Return the (X, Y) coordinate for the center point of the cell that contains the specified text.  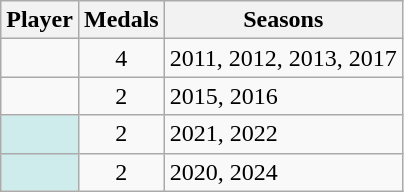
2015, 2016 (283, 96)
4 (121, 58)
2020, 2024 (283, 172)
2011, 2012, 2013, 2017 (283, 58)
Medals (121, 20)
2021, 2022 (283, 134)
Seasons (283, 20)
Player (40, 20)
